Return [X, Y] of the center of cell containing provided text 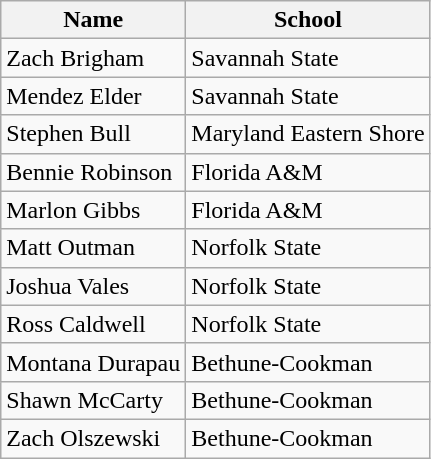
School [308, 20]
Name [94, 20]
Zach Olszewski [94, 438]
Joshua Vales [94, 286]
Maryland Eastern Shore [308, 134]
Montana Durapau [94, 362]
Bennie Robinson [94, 172]
Zach Brigham [94, 58]
Marlon Gibbs [94, 210]
Matt Outman [94, 248]
Ross Caldwell [94, 324]
Stephen Bull [94, 134]
Shawn McCarty [94, 400]
Mendez Elder [94, 96]
